Identify which cell holds the provided text, then report its [x, y] central coordinate. 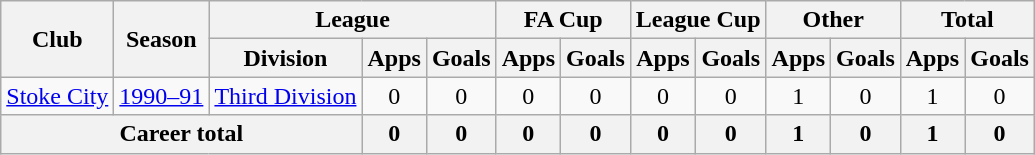
League Cup [698, 20]
Third Division [286, 96]
Other [833, 20]
1990–91 [162, 96]
Club [58, 39]
Season [162, 39]
Division [286, 58]
League [352, 20]
FA Cup [563, 20]
Stoke City [58, 96]
Career total [182, 134]
Total [967, 20]
